Provide the (X, Y) coordinate of the cell's center where the given text is located.  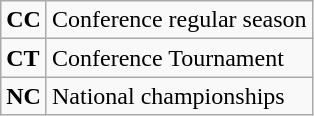
Conference Tournament (179, 58)
NC (24, 96)
CC (24, 20)
CT (24, 58)
National championships (179, 96)
Conference regular season (179, 20)
